Scan for the cell matching the given text and deliver its (X, Y) coordinate at center. 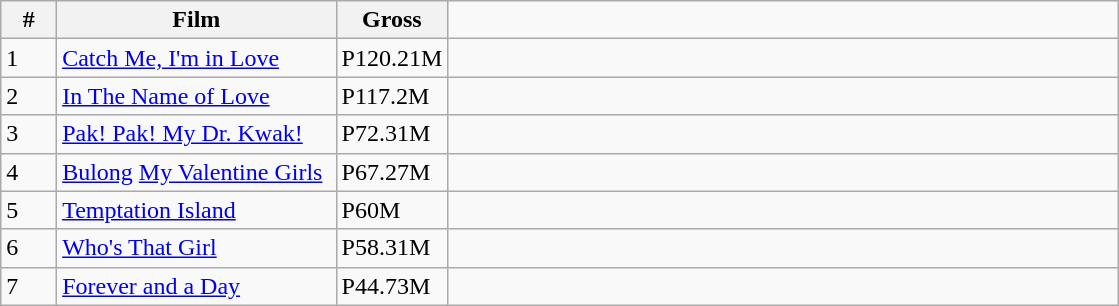
7 (29, 286)
Who's That Girl (196, 248)
Gross (392, 20)
P120.21M (392, 58)
P72.31M (392, 134)
Film (196, 20)
# (29, 20)
P58.31M (392, 248)
2 (29, 96)
Catch Me, I'm in Love (196, 58)
6 (29, 248)
Bulong My Valentine Girls (196, 172)
P117.2M (392, 96)
1 (29, 58)
4 (29, 172)
In The Name of Love (196, 96)
P67.27M (392, 172)
Pak! Pak! My Dr. Kwak! (196, 134)
5 (29, 210)
Forever and a Day (196, 286)
P44.73M (392, 286)
Temptation Island (196, 210)
P60M (392, 210)
3 (29, 134)
